Find where the given text appears and provide that cell's center as (X, Y) coordinate. 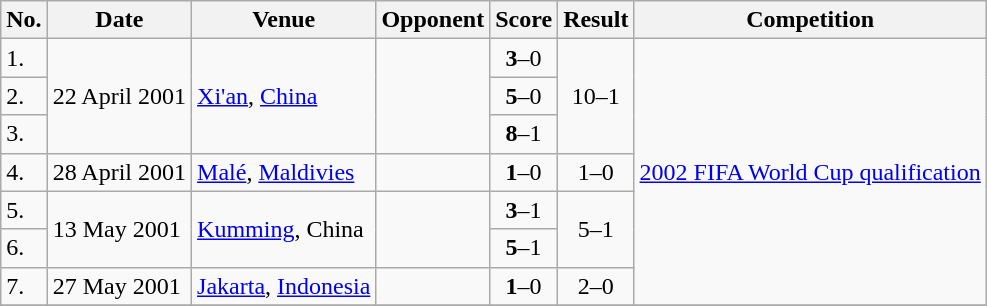
2002 FIFA World Cup qualification (810, 172)
Result (596, 20)
Competition (810, 20)
7. (24, 286)
No. (24, 20)
3–0 (524, 58)
22 April 2001 (119, 96)
3. (24, 134)
Kumming, China (284, 229)
Opponent (433, 20)
13 May 2001 (119, 229)
8–1 (524, 134)
6. (24, 248)
10–1 (596, 96)
Xi'an, China (284, 96)
1. (24, 58)
27 May 2001 (119, 286)
2. (24, 96)
2–0 (596, 286)
5. (24, 210)
5–0 (524, 96)
4. (24, 172)
Malé, Maldivies (284, 172)
Score (524, 20)
Venue (284, 20)
3–1 (524, 210)
Jakarta, Indonesia (284, 286)
Date (119, 20)
28 April 2001 (119, 172)
